Search for the cell housing the specified text and yield its (X, Y) center coordinate. 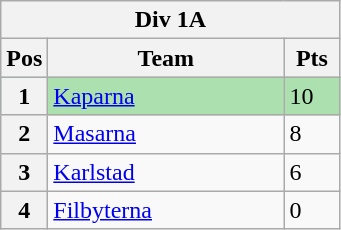
4 (24, 210)
1 (24, 96)
Team (166, 58)
0 (312, 210)
6 (312, 172)
Kaparna (166, 96)
2 (24, 134)
Div 1A (170, 20)
Karlstad (166, 172)
Pts (312, 58)
10 (312, 96)
3 (24, 172)
Masarna (166, 134)
Pos (24, 58)
Filbyterna (166, 210)
8 (312, 134)
